Capture the cell that displays the provided text and extract its [X, Y] central coordinate. 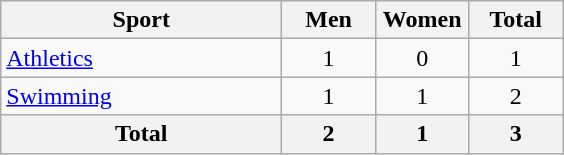
Sport [142, 20]
Athletics [142, 58]
Men [329, 20]
Women [422, 20]
3 [516, 134]
0 [422, 58]
Swimming [142, 96]
